Return the (X, Y) coordinate for the center point of the cell that contains the specified text.  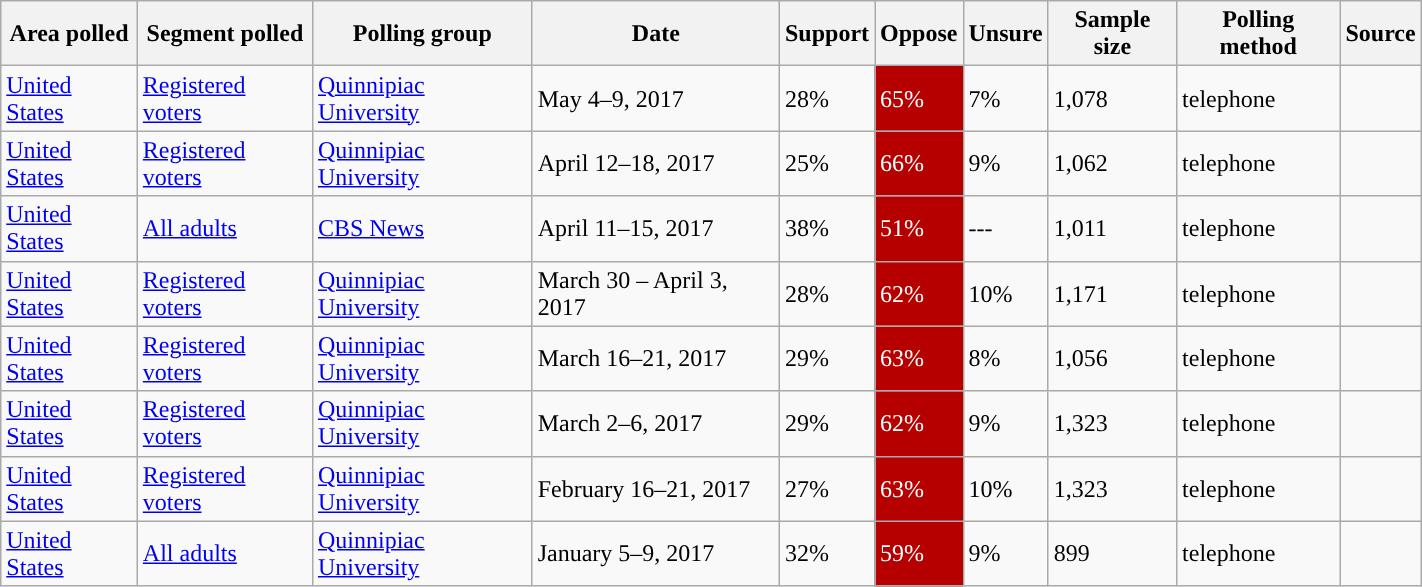
51% (919, 228)
Oppose (919, 34)
7% (1006, 98)
8% (1006, 358)
Area polled (70, 34)
March 2–6, 2017 (656, 424)
1,056 (1112, 358)
25% (826, 164)
65% (919, 98)
Segment polled (224, 34)
1,011 (1112, 228)
Support (826, 34)
April 11–15, 2017 (656, 228)
1,171 (1112, 294)
May 4–9, 2017 (656, 98)
899 (1112, 554)
59% (919, 554)
CBS News (422, 228)
27% (826, 488)
32% (826, 554)
March 30 – April 3, 2017 (656, 294)
March 16–21, 2017 (656, 358)
January 5–9, 2017 (656, 554)
February 16–21, 2017 (656, 488)
Polling group (422, 34)
Source (1380, 34)
Sample size (1112, 34)
--- (1006, 228)
1,062 (1112, 164)
Unsure (1006, 34)
1,078 (1112, 98)
Polling method (1258, 34)
April 12–18, 2017 (656, 164)
66% (919, 164)
38% (826, 228)
Date (656, 34)
